Output the (X, Y) coordinate of the center of the cell containing the given text.  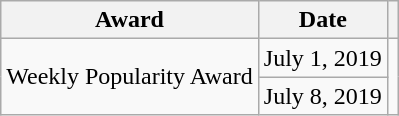
July 8, 2019 (322, 96)
Award (130, 20)
July 1, 2019 (322, 58)
Date (322, 20)
Weekly Popularity Award (130, 77)
